Find where the given text appears and provide that cell's center as (x, y) coordinate. 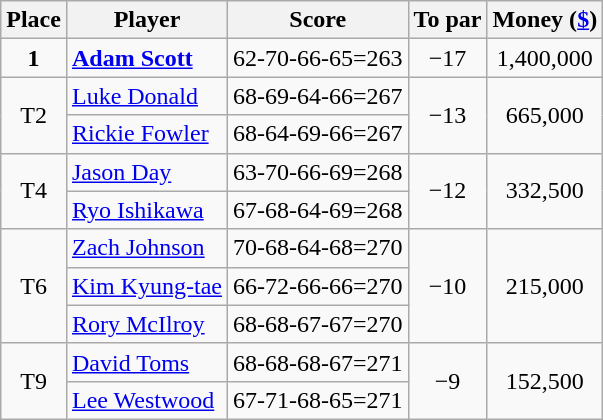
−10 (448, 286)
67-71-68-65=271 (318, 400)
Place (34, 20)
Zach Johnson (146, 248)
63-70-66-69=268 (318, 172)
Rickie Fowler (146, 134)
152,500 (545, 381)
Kim Kyung-tae (146, 286)
Luke Donald (146, 96)
T6 (34, 286)
1,400,000 (545, 58)
70-68-64-68=270 (318, 248)
Score (318, 20)
68-68-67-67=270 (318, 324)
−13 (448, 115)
T4 (34, 191)
67-68-64-69=268 (318, 210)
To par (448, 20)
Money ($) (545, 20)
68-64-69-66=267 (318, 134)
Rory McIlroy (146, 324)
332,500 (545, 191)
−12 (448, 191)
68-69-64-66=267 (318, 96)
68-68-68-67=271 (318, 362)
−17 (448, 58)
David Toms (146, 362)
Ryo Ishikawa (146, 210)
T9 (34, 381)
T2 (34, 115)
62-70-66-65=263 (318, 58)
1 (34, 58)
−9 (448, 381)
665,000 (545, 115)
Jason Day (146, 172)
215,000 (545, 286)
Adam Scott (146, 58)
66-72-66-66=270 (318, 286)
Lee Westwood (146, 400)
Player (146, 20)
